Scan for the cell matching the given text and deliver its (x, y) coordinate at center. 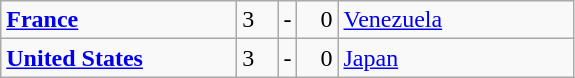
France (119, 20)
United States (119, 58)
Japan (456, 58)
Venezuela (456, 20)
